Detect which cell encompasses the target text, then output its (X, Y) center coordinate. 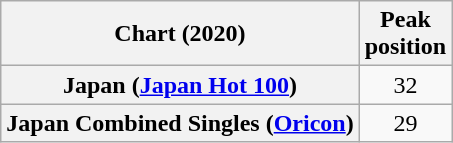
29 (405, 123)
Peakposition (405, 34)
Chart (2020) (180, 34)
32 (405, 85)
Japan (Japan Hot 100) (180, 85)
Japan Combined Singles (Oricon) (180, 123)
